From the cell containing the given text, extract its center point as [X, Y] coordinate. 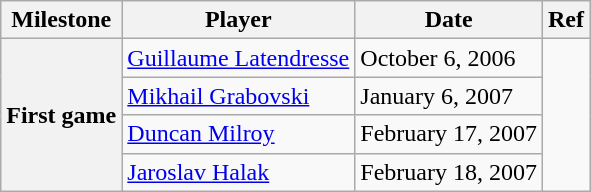
October 6, 2006 [449, 58]
Jaroslav Halak [238, 172]
February 17, 2007 [449, 134]
Mikhail Grabovski [238, 96]
February 18, 2007 [449, 172]
Milestone [62, 20]
Date [449, 20]
Ref [566, 20]
Guillaume Latendresse [238, 58]
Duncan Milroy [238, 134]
Player [238, 20]
First game [62, 115]
January 6, 2007 [449, 96]
